Identify which cell holds the provided text, then report its [X, Y] central coordinate. 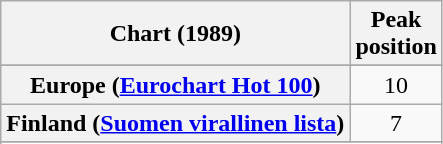
Chart (1989) [176, 34]
Europe (Eurochart Hot 100) [176, 85]
Finland (Suomen virallinen lista) [176, 123]
Peakposition [396, 34]
10 [396, 85]
7 [396, 123]
